Determine the (X, Y) coordinate at the center of the cell enclosing the given text.  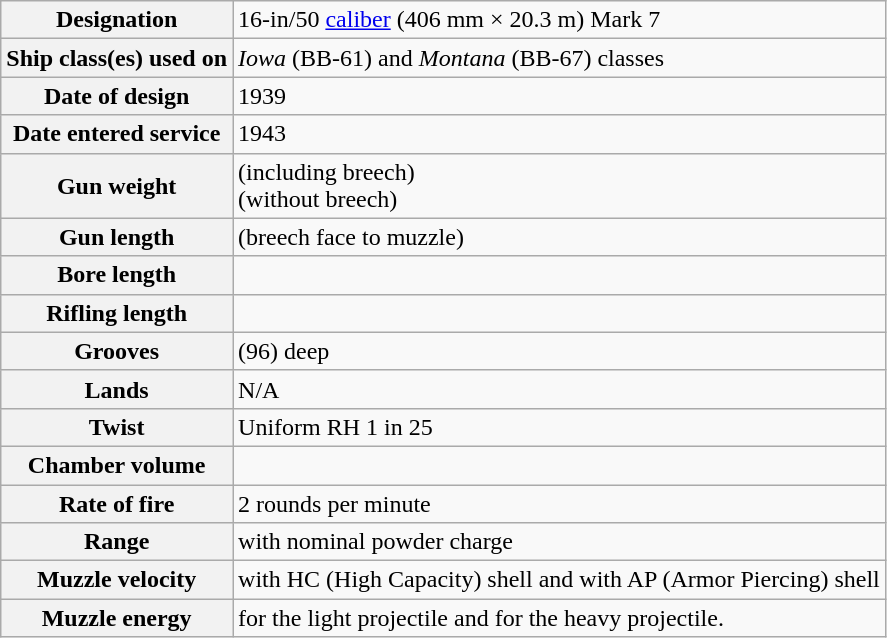
(96) deep (560, 351)
Iowa (BB-61) and Montana (BB-67) classes (560, 58)
Grooves (117, 351)
N/A (560, 389)
Rifling length (117, 313)
for the light projectile and for the heavy projectile. (560, 618)
Muzzle velocity (117, 580)
1939 (560, 96)
Rate of fire (117, 503)
16-in/50 caliber (406 mm × 20.3 m) Mark 7 (560, 20)
Twist (117, 427)
Ship class(es) used on (117, 58)
Bore length (117, 275)
with HC (High Capacity) shell and with AP (Armor Piercing) shell (560, 580)
Lands (117, 389)
Gun weight (117, 186)
Date entered service (117, 134)
Gun length (117, 237)
Uniform RH 1 in 25 (560, 427)
2 rounds per minute (560, 503)
Range (117, 542)
Date of design (117, 96)
(including breech) (without breech) (560, 186)
Chamber volume (117, 465)
Muzzle energy (117, 618)
1943 (560, 134)
Designation (117, 20)
(breech face to muzzle) (560, 237)
with nominal powder charge (560, 542)
